Identify which cell holds the provided text, then report its (X, Y) central coordinate. 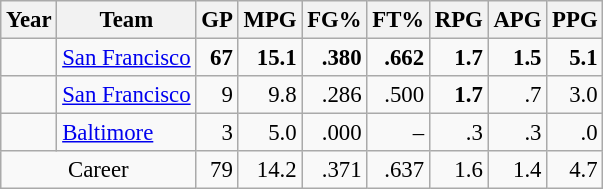
3 (217, 133)
.7 (518, 95)
.000 (334, 133)
.662 (398, 58)
MPG (270, 20)
14.2 (270, 170)
.500 (398, 95)
.380 (334, 58)
1.6 (458, 170)
1.4 (518, 170)
RPG (458, 20)
15.1 (270, 58)
FT% (398, 20)
.371 (334, 170)
67 (217, 58)
9 (217, 95)
.286 (334, 95)
– (398, 133)
Team (126, 20)
9.8 (270, 95)
Year (29, 20)
1.5 (518, 58)
5.0 (270, 133)
Career (98, 170)
3.0 (575, 95)
APG (518, 20)
5.1 (575, 58)
.0 (575, 133)
PPG (575, 20)
FG% (334, 20)
4.7 (575, 170)
Baltimore (126, 133)
79 (217, 170)
.637 (398, 170)
GP (217, 20)
